Search for the cell housing the specified text and yield its [x, y] center coordinate. 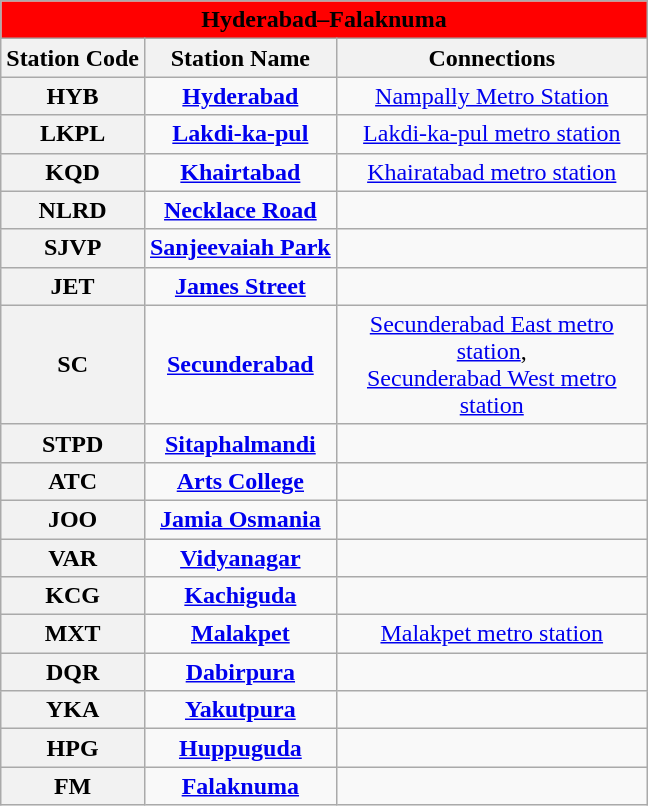
MXT [73, 634]
Station Code [73, 58]
HYB [73, 96]
Sanjeevaiah Park [240, 248]
Station Name [240, 58]
SC [73, 364]
Khairatabad metro station [492, 172]
Lakdi-ka-pul [240, 134]
ATC [73, 481]
JOO [73, 519]
NLRD [73, 210]
YKA [73, 710]
DQR [73, 672]
Lakdi-ka-pul metro station [492, 134]
SJVP [73, 248]
JET [73, 286]
Dabirpura [240, 672]
Hyderabad [240, 96]
VAR [73, 557]
Yakutpura [240, 710]
Falaknuma [240, 786]
Sitaphalmandi [240, 443]
Vidyanagar [240, 557]
Secunderabad [240, 364]
Huppuguda [240, 748]
Malakpet [240, 634]
James Street [240, 286]
KCG [73, 596]
KQD [73, 172]
Nampally Metro Station [492, 96]
Arts College [240, 481]
HPG [73, 748]
Khairtabad [240, 172]
FM [73, 786]
Malakpet metro station [492, 634]
Kachiguda [240, 596]
Connections [492, 58]
LKPL [73, 134]
Hyderabad–Falaknuma [324, 20]
Jamia Osmania [240, 519]
Secunderabad East metro station,Secunderabad West metro station [492, 364]
STPD [73, 443]
Necklace Road [240, 210]
